Return the [x, y] coordinate for the center point of the cell that contains the specified text.  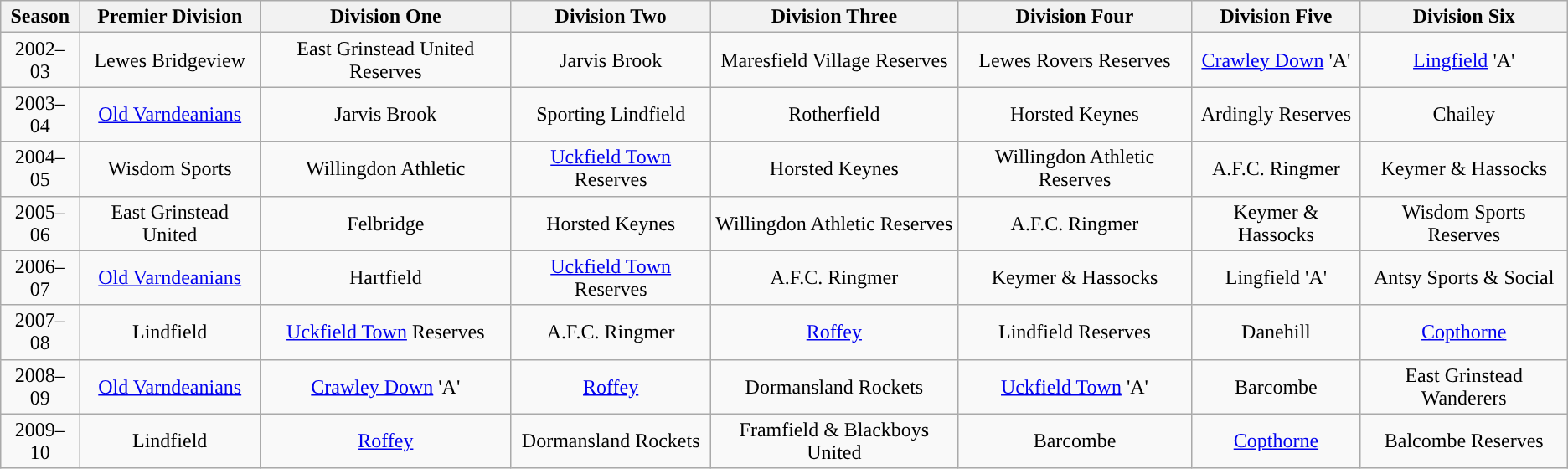
Sporting Lindfield [611, 114]
Framfield & Blackboys United [834, 441]
East Grinstead Wanderers [1464, 387]
Division Six [1464, 17]
2004–05 [40, 169]
2006–07 [40, 278]
Hartfield [385, 278]
Division One [385, 17]
Antsy Sports & Social [1464, 278]
East Grinstead United Reserves [385, 60]
Wisdom Sports [170, 169]
2003–04 [40, 114]
Uckfield Town 'A' [1074, 387]
Lewes Bridgeview [170, 60]
East Grinstead United [170, 223]
Lewes Rovers Reserves [1074, 60]
2008–09 [40, 387]
Season [40, 17]
Premier Division [170, 17]
Division Two [611, 17]
2009–10 [40, 441]
Willingdon Athletic [385, 169]
Lindfield Reserves [1074, 332]
Division Five [1277, 17]
2002–03 [40, 60]
2005–06 [40, 223]
Chailey [1464, 114]
Division Three [834, 17]
Rotherfield [834, 114]
Division Four [1074, 17]
2007–08 [40, 332]
Balcombe Reserves [1464, 441]
Maresfield Village Reserves [834, 60]
Ardingly Reserves [1277, 114]
Wisdom Sports Reserves [1464, 223]
Danehill [1277, 332]
Felbridge [385, 223]
